Determine the (x, y) coordinate at the center of the cell enclosing the given text.  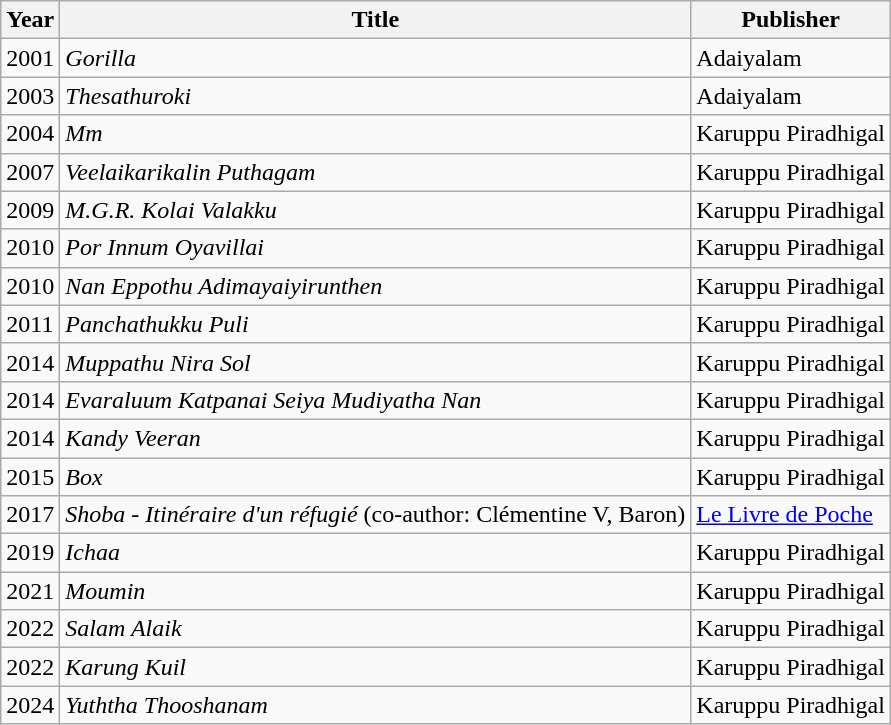
Publisher (791, 20)
Box (376, 477)
Panchathukku Puli (376, 324)
2021 (30, 591)
Le Livre de Poche (791, 515)
2011 (30, 324)
Por Innum Oyavillai (376, 248)
2004 (30, 134)
Gorilla (376, 58)
2003 (30, 96)
Thesathuroki (376, 96)
Kandy Veeran (376, 438)
Shoba - Itinéraire d'un réfugié (co-author: Clémentine V, Baron) (376, 515)
Muppathu Nira Sol (376, 362)
Evaraluum Katpanai Seiya Mudiyatha Nan (376, 400)
Title (376, 20)
Moumin (376, 591)
2009 (30, 210)
2024 (30, 705)
Ichaa (376, 553)
Salam Alaik (376, 629)
2001 (30, 58)
Karung Kuil (376, 667)
Nan Eppothu Adimayaiyirunthen (376, 286)
M.G.R. Kolai Valakku (376, 210)
Veelaikarikalin Puthagam (376, 172)
2019 (30, 553)
Yuththa Thooshanam (376, 705)
Year (30, 20)
2015 (30, 477)
2017 (30, 515)
2007 (30, 172)
Mm (376, 134)
